Scan for the cell matching the given text and deliver its [X, Y] coordinate at center. 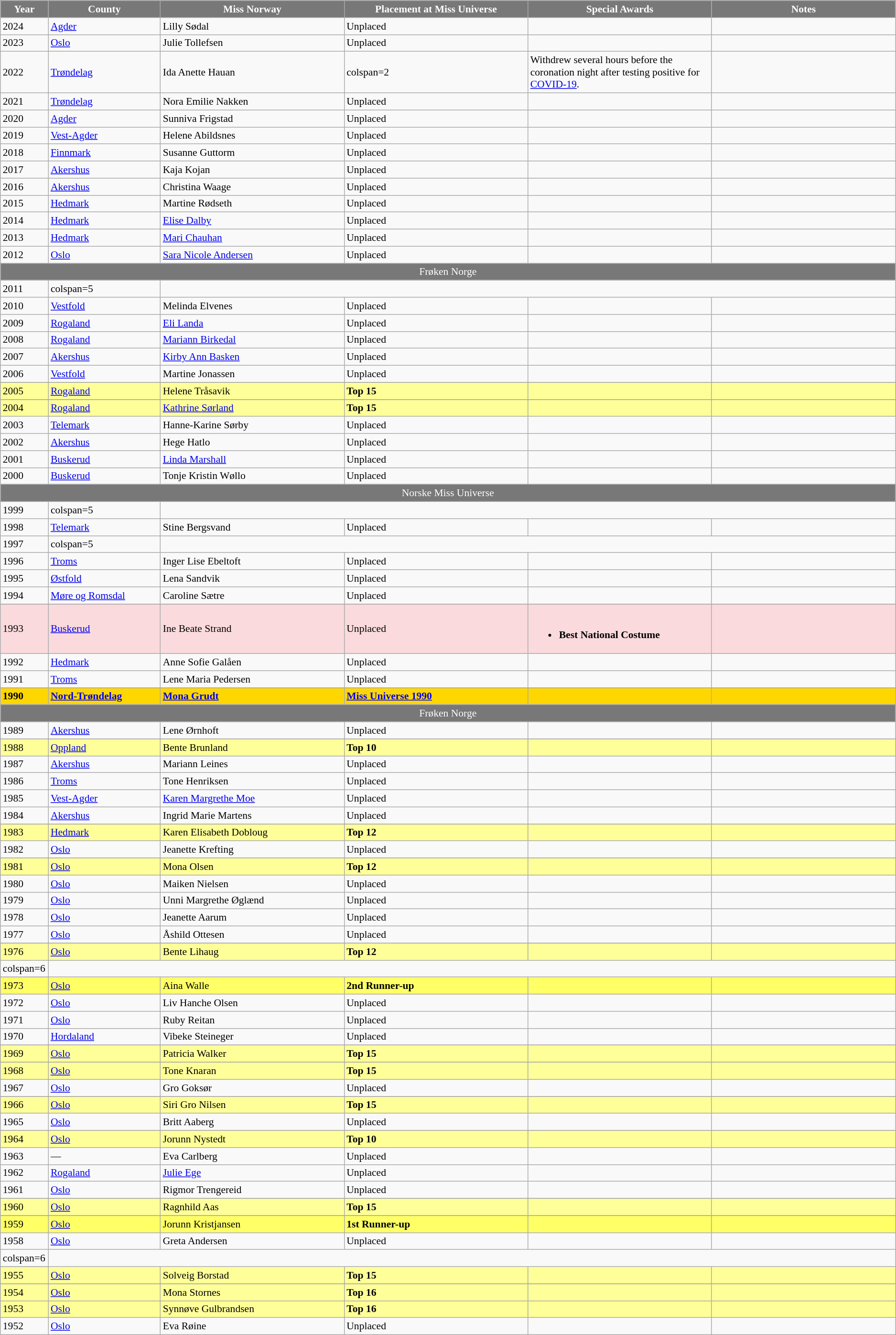
1999 [24, 510]
Britt Aaberg [252, 1122]
1988 [24, 748]
1970 [24, 1037]
2001 [24, 459]
Bente Lihaug [252, 952]
2020 [24, 119]
2000 [24, 476]
2013 [24, 238]
Eli Landa [252, 323]
Martine Jonassen [252, 374]
1978 [24, 918]
Helene Abildsnes [252, 136]
2021 [24, 102]
Norske Miss Universe [448, 493]
colspan=2 [436, 73]
Karen Margrethe Moe [252, 799]
1959 [24, 1224]
1971 [24, 1020]
Karen Elisabeth Dobloug [252, 833]
1962 [24, 1173]
Jorunn Nystedt [252, 1139]
1980 [24, 884]
Lene Ørnhoft [252, 730]
Nora Emilie Nakken [252, 102]
Tone Knaran [252, 1071]
Susanne Guttorm [252, 153]
Hanne-Karine Sørby [252, 425]
1972 [24, 1003]
2002 [24, 442]
Caroline Sætre [252, 596]
Oppland [104, 748]
Rigmor Trengereid [252, 1190]
Maiken Nielsen [252, 884]
Lene Maria Pedersen [252, 679]
Miss Norway [252, 9]
2008 [24, 340]
Siri Gro Nilsen [252, 1105]
Year [24, 9]
1954 [24, 1292]
1993 [24, 629]
Hordaland [104, 1037]
Ida Anette Hauan [252, 73]
2003 [24, 425]
Mona Stornes [252, 1292]
Placement at Miss Universe [436, 9]
1996 [24, 562]
Mariann Birkedal [252, 340]
1976 [24, 952]
Julie Ege [252, 1173]
Vibeke Steineger [252, 1037]
Sara Nicole Andersen [252, 255]
Bente Brunland [252, 748]
1979 [24, 901]
1952 [24, 1326]
2018 [24, 153]
2019 [24, 136]
Møre og Romsdal [104, 596]
Stine Bergsvand [252, 527]
Tone Henriksen [252, 781]
Melinda Elvenes [252, 306]
1966 [24, 1105]
1998 [24, 527]
2024 [24, 26]
Jeanette Aarum [252, 918]
Lena Sandvik [252, 578]
2nd Runner-up [436, 986]
1977 [24, 935]
Finnmark [104, 153]
Ine Beate Strand [252, 629]
2004 [24, 408]
Mariann Leines [252, 764]
1955 [24, 1275]
County [104, 9]
2022 [24, 73]
1960 [24, 1207]
2007 [24, 357]
Anne Sofie Galåen [252, 662]
2005 [24, 391]
Kaja Kojan [252, 170]
Østfold [104, 578]
1981 [24, 867]
Eva Røine [252, 1326]
Nord-Trøndelag [104, 696]
Mona Olsen [252, 867]
Hege Hatlo [252, 442]
1992 [24, 662]
Lilly Sødal [252, 26]
Christina Waage [252, 187]
Aina Walle [252, 986]
1991 [24, 679]
Tonje Kristin Wøllo [252, 476]
Best National Costume [620, 629]
Sunniva Frigstad [252, 119]
Special Awards [620, 9]
2009 [24, 323]
1973 [24, 986]
Notes [803, 9]
Linda Marshall [252, 459]
Jorunn Kristjansen [252, 1224]
1958 [24, 1241]
1st Runner-up [436, 1224]
Julie Tollefsen [252, 43]
Greta Andersen [252, 1241]
Martine Rødseth [252, 204]
1983 [24, 833]
1989 [24, 730]
1990 [24, 696]
1984 [24, 815]
1985 [24, 799]
Synnøve Gulbrandsen [252, 1309]
Kirby Ann Basken [252, 357]
1963 [24, 1156]
2014 [24, 221]
1965 [24, 1122]
Patricia Walker [252, 1054]
1967 [24, 1088]
2010 [24, 306]
— [104, 1156]
Inger Lise Ebeltoft [252, 562]
1964 [24, 1139]
Gro Goksør [252, 1088]
Elise Dalby [252, 221]
Ruby Reitan [252, 1020]
2016 [24, 187]
Helene Tråsavik [252, 391]
Miss Universe 1990 [436, 696]
1982 [24, 850]
2017 [24, 170]
1995 [24, 578]
Åshild Ottesen [252, 935]
1961 [24, 1190]
1968 [24, 1071]
Eva Carlberg [252, 1156]
Mona Grudt [252, 696]
2015 [24, 204]
Ragnhild Aas [252, 1207]
1953 [24, 1309]
Withdrew several hours before the coronation night after testing positive for COVID-19. [620, 73]
Solveig Borstad [252, 1275]
Ingrid Marie Martens [252, 815]
1987 [24, 764]
2012 [24, 255]
2023 [24, 43]
1986 [24, 781]
Liv Hanche Olsen [252, 1003]
Jeanette Krefting [252, 850]
1994 [24, 596]
Kathrine Sørland [252, 408]
Unni Margrethe Øglænd [252, 901]
1969 [24, 1054]
Mari Chauhan [252, 238]
2011 [24, 289]
1997 [24, 544]
2006 [24, 374]
